Return the (X, Y) coordinate for the center point of the cell that contains the specified text.  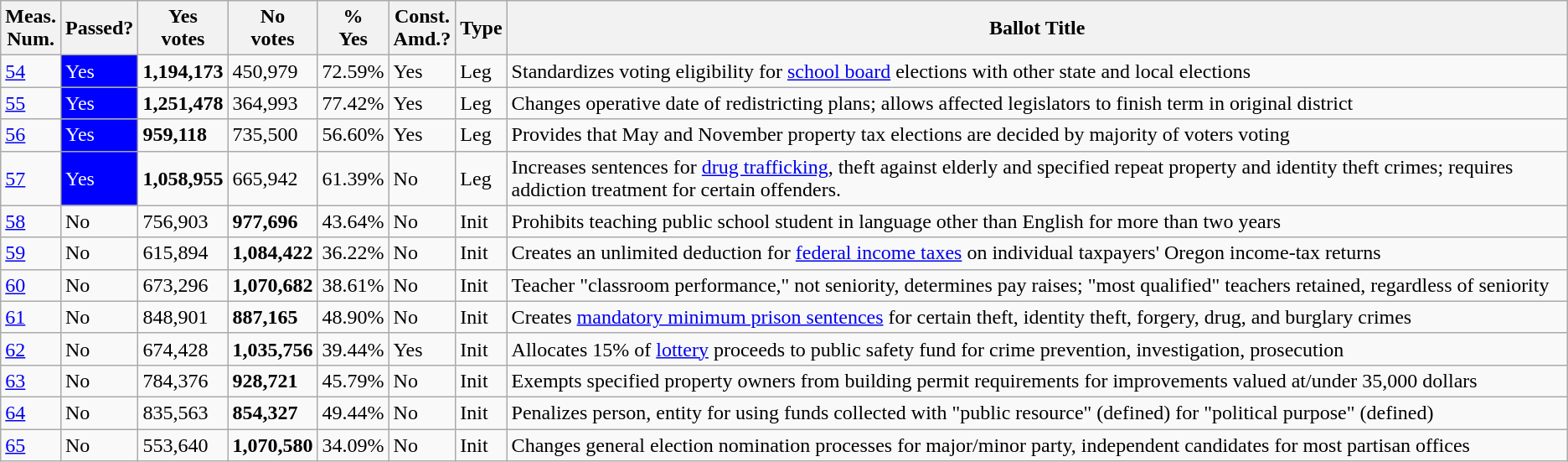
553,640 (183, 445)
34.09% (353, 445)
735,500 (273, 135)
38.61% (353, 285)
61.39% (353, 178)
959,118 (183, 135)
977,696 (273, 221)
62 (31, 349)
928,721 (273, 381)
1,035,756 (273, 349)
65 (31, 445)
Exempts specified property owners from building permit requirements for improvements valued at/under 35,000 dollars (1037, 381)
887,165 (273, 317)
Teacher "classroom performance," not seniority, determines pay raises; "most qualified" teachers retained, regardless of seniority (1037, 285)
Changes general election nomination processes for major/minor party, independent candidates for most partisan offices (1037, 445)
1,070,580 (273, 445)
Prohibits teaching public school student in language other than English for more than two years (1037, 221)
45.79% (353, 381)
Penalizes person, entity for using funds collected with "public resource" (defined) for "political purpose" (defined) (1037, 413)
Changes operative date of redistricting plans; allows affected legislators to finish term in original district (1037, 103)
364,993 (273, 103)
55 (31, 103)
72.59% (353, 71)
Provides that May and November property tax elections are decided by majority of voters voting (1037, 135)
60 (31, 285)
Yesvotes (183, 29)
Allocates 15% of lottery proceeds to public safety fund for crime prevention, investigation, prosecution (1037, 349)
%Yes (353, 29)
Const.Amd.? (422, 29)
784,376 (183, 381)
1,070,682 (273, 285)
Ballot Title (1037, 29)
43.64% (353, 221)
63 (31, 381)
56.60% (353, 135)
615,894 (183, 253)
848,901 (183, 317)
Standardizes voting eligibility for school board elections with other state and local elections (1037, 71)
854,327 (273, 413)
61 (31, 317)
673,296 (183, 285)
1,058,955 (183, 178)
77.42% (353, 103)
Novotes (273, 29)
56 (31, 135)
1,084,422 (273, 253)
835,563 (183, 413)
Passed? (99, 29)
39.44% (353, 349)
64 (31, 413)
665,942 (273, 178)
59 (31, 253)
Meas.Num. (31, 29)
58 (31, 221)
1,251,478 (183, 103)
49.44% (353, 413)
1,194,173 (183, 71)
Type (481, 29)
57 (31, 178)
Creates mandatory minimum prison sentences for certain theft, identity theft, forgery, drug, and burglary crimes (1037, 317)
756,903 (183, 221)
Creates an unlimited deduction for federal income taxes on individual taxpayers' Oregon income-tax returns (1037, 253)
36.22% (353, 253)
450,979 (273, 71)
674,428 (183, 349)
48.90% (353, 317)
54 (31, 71)
